Output the [X, Y] coordinate of the center of the cell containing the given text.  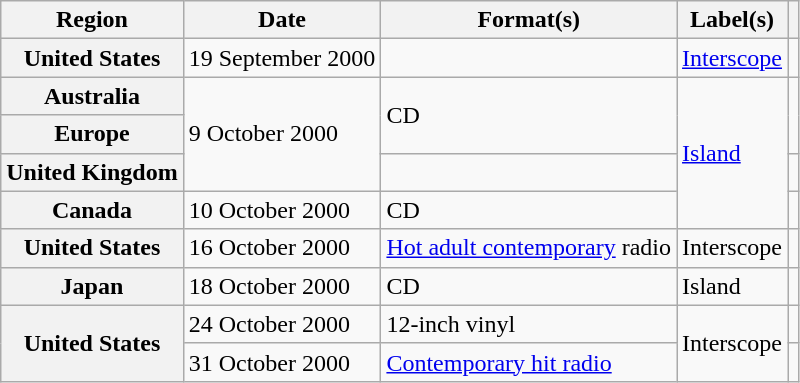
Contemporary hit radio [529, 362]
16 October 2000 [282, 248]
Format(s) [529, 20]
10 October 2000 [282, 210]
Canada [92, 210]
12-inch vinyl [529, 324]
31 October 2000 [282, 362]
Hot adult contemporary radio [529, 248]
19 September 2000 [282, 58]
United Kingdom [92, 172]
Europe [92, 134]
Australia [92, 96]
18 October 2000 [282, 286]
Label(s) [732, 20]
Japan [92, 286]
Region [92, 20]
24 October 2000 [282, 324]
9 October 2000 [282, 134]
Date [282, 20]
